Find where the given text appears and provide that cell's center as (X, Y) coordinate. 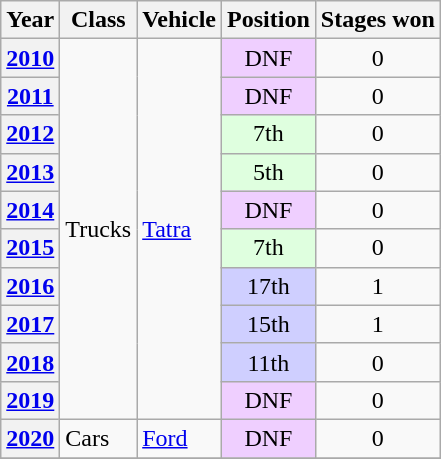
2011 (30, 96)
11th (269, 362)
2012 (30, 134)
2010 (30, 58)
2015 (30, 248)
Stages won (378, 20)
2016 (30, 286)
Tatra (180, 230)
15th (269, 324)
Class (98, 20)
2020 (30, 438)
Year (30, 20)
Cars (98, 438)
2013 (30, 172)
2017 (30, 324)
17th (269, 286)
2014 (30, 210)
Vehicle (180, 20)
2018 (30, 362)
5th (269, 172)
Trucks (98, 230)
Position (269, 20)
Ford (180, 438)
2019 (30, 400)
